From the cell containing the given text, extract its center point as (x, y) coordinate. 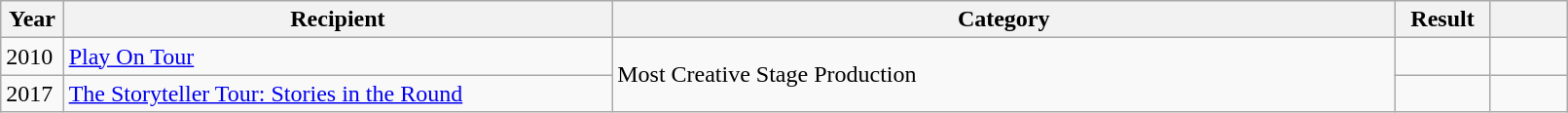
Result (1442, 19)
Recipient (338, 19)
The Storyteller Tour: Stories in the Round (338, 94)
2010 (32, 56)
Play On Tour (338, 56)
Category (1004, 19)
Year (32, 19)
2017 (32, 94)
Most Creative Stage Production (1004, 75)
